Extract the (X, Y) coordinate from the center of the cell holding the provided text.  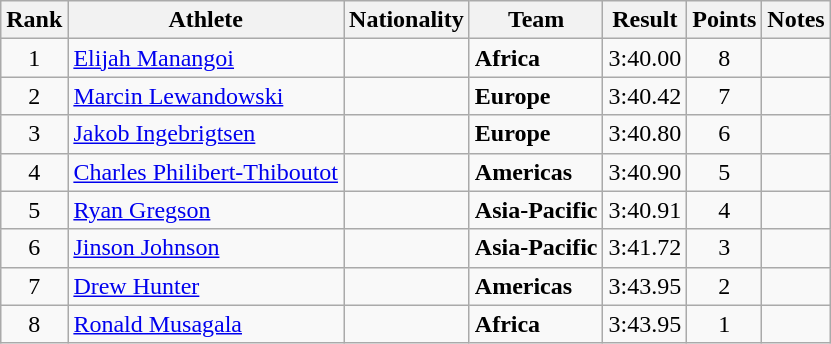
Ronald Musagala (206, 324)
3:40.42 (645, 96)
Ryan Gregson (206, 210)
3:40.91 (645, 210)
Result (645, 20)
Team (536, 20)
Charles Philibert-Thiboutot (206, 172)
Nationality (407, 20)
Rank (34, 20)
Points (724, 20)
Jinson Johnson (206, 248)
Drew Hunter (206, 286)
3:40.00 (645, 58)
Marcin Lewandowski (206, 96)
Elijah Manangoi (206, 58)
Jakob Ingebrigtsen (206, 134)
3:41.72 (645, 248)
Athlete (206, 20)
Notes (796, 20)
3:40.90 (645, 172)
3:40.80 (645, 134)
